Scan for the cell matching the given text and deliver its (x, y) coordinate at center. 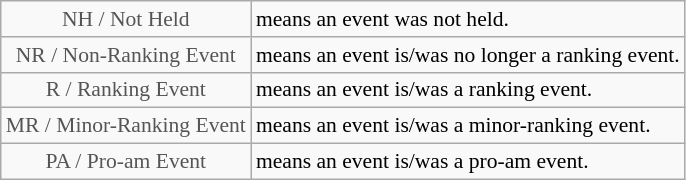
means an event is/was a ranking event. (468, 90)
means an event is/was a pro-am event. (468, 162)
NR / Non-Ranking Event (126, 55)
R / Ranking Event (126, 90)
means an event is/was no longer a ranking event. (468, 55)
means an event is/was a minor-ranking event. (468, 126)
means an event was not held. (468, 19)
PA / Pro-am Event (126, 162)
NH / Not Held (126, 19)
MR / Minor-Ranking Event (126, 126)
